Scan for the cell matching the given text and deliver its (X, Y) coordinate at center. 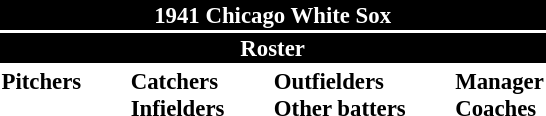
1941 Chicago White Sox (272, 15)
Roster (272, 48)
